Scan for the cell matching the given text and deliver its (X, Y) coordinate at center. 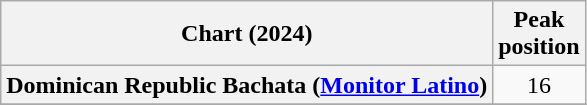
16 (539, 85)
Chart (2024) (247, 34)
Peakposition (539, 34)
Dominican Republic Bachata (Monitor Latino) (247, 85)
